Locate the cell with the specified text and output its [X, Y] center coordinate. 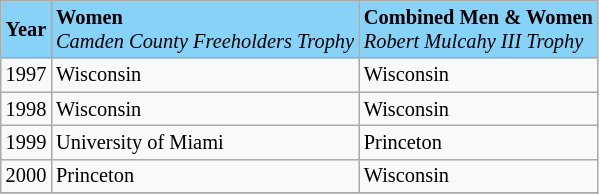
University of Miami [205, 142]
Year [26, 29]
WomenCamden County Freeholders Trophy [205, 29]
1997 [26, 75]
1998 [26, 109]
Combined Men & WomenRobert Mulcahy III Trophy [478, 29]
2000 [26, 176]
1999 [26, 142]
